For the text-containing cell, return its midpoint in [x, y] coordinate format. 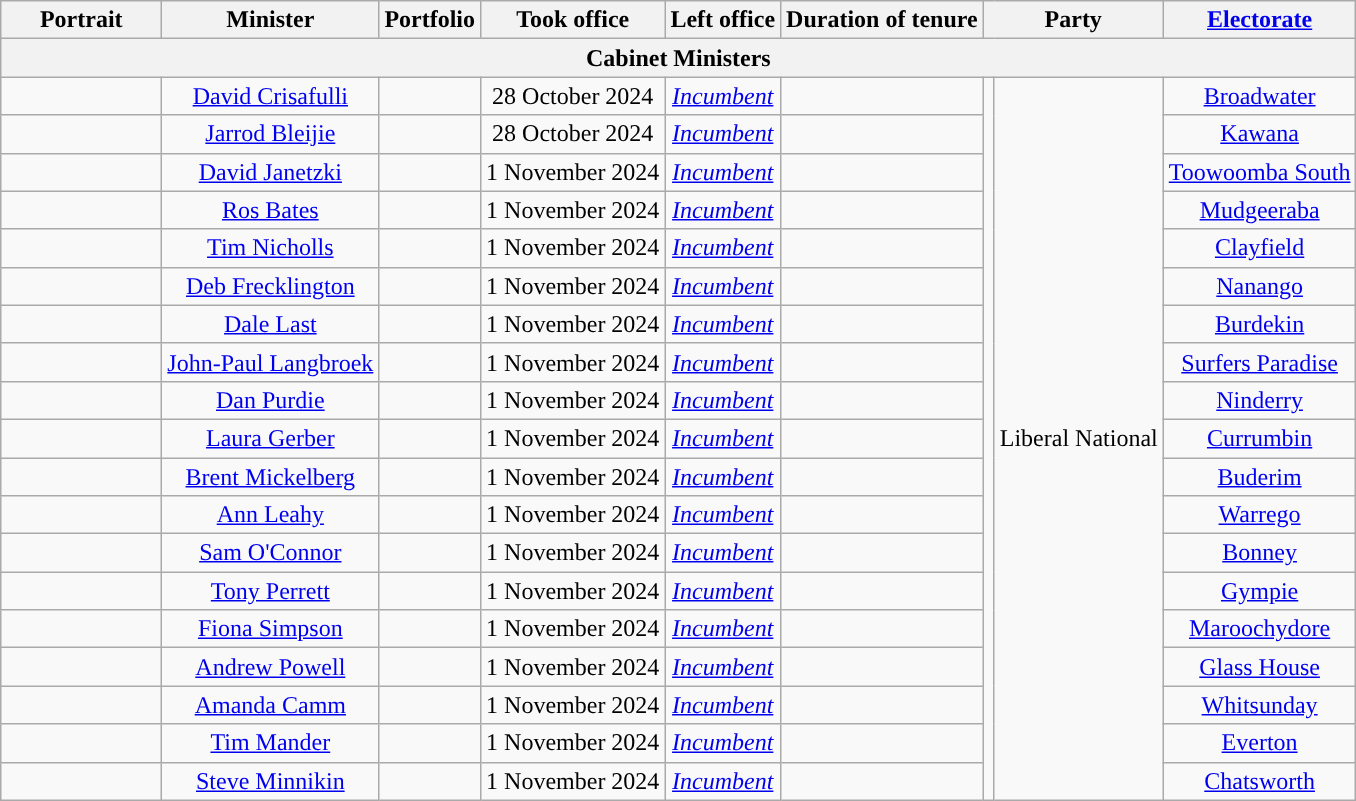
Ann Leahy [270, 515]
Party [1073, 20]
Gympie [1260, 591]
David Janetzki [270, 172]
Duration of tenure [882, 20]
Toowoomba South [1260, 172]
Tony Perrett [270, 591]
Laura Gerber [270, 438]
Andrew Powell [270, 667]
Chatsworth [1260, 781]
Brent Mickelberg [270, 477]
Electorate [1260, 20]
Left office [723, 20]
Cabinet Ministers [678, 58]
Minister [270, 20]
Fiona Simpson [270, 629]
Tim Mander [270, 743]
Mudgeeraba [1260, 210]
Buderim [1260, 477]
Sam O'Connor [270, 553]
Everton [1260, 743]
Liberal National [1078, 438]
Broadwater [1260, 96]
Ros Bates [270, 210]
John-Paul Langbroek [270, 362]
Burdekin [1260, 324]
Deb Frecklington [270, 286]
Kawana [1260, 134]
Clayfield [1260, 248]
Amanda Camm [270, 705]
Steve Minnikin [270, 781]
Bonney [1260, 553]
Portrait [82, 20]
Currumbin [1260, 438]
Took office [573, 20]
Whitsunday [1260, 705]
David Crisafulli [270, 96]
Glass House [1260, 667]
Ninderry [1260, 400]
Maroochydore [1260, 629]
Portfolio [430, 20]
Tim Nicholls [270, 248]
Jarrod Bleijie [270, 134]
Warrego [1260, 515]
Surfers Paradise [1260, 362]
Dan Purdie [270, 400]
Dale Last [270, 324]
Nanango [1260, 286]
